Extract the [x, y] coordinate from the center of the cell holding the provided text.  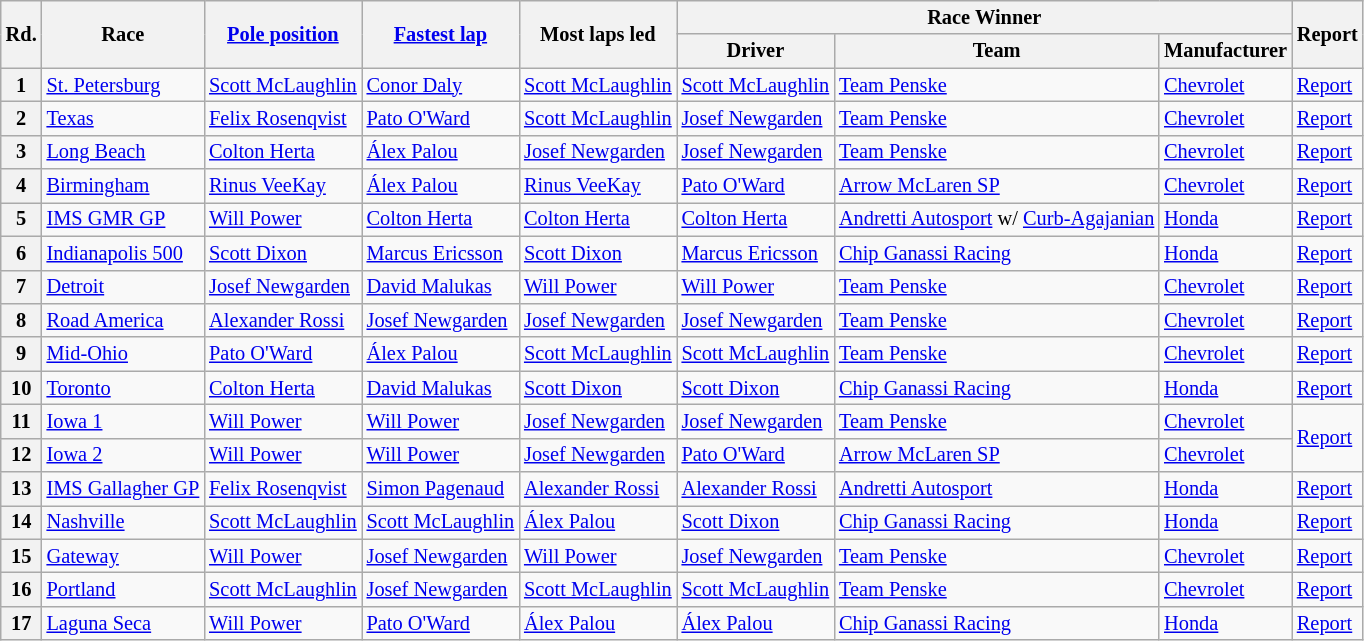
13 [22, 489]
Andretti Autosport [996, 489]
Gateway [124, 556]
Toronto [124, 388]
16 [22, 589]
Driver [756, 51]
10 [22, 388]
Texas [124, 118]
17 [22, 623]
5 [22, 219]
7 [22, 287]
Pole position [282, 34]
Road America [124, 320]
9 [22, 354]
Team [996, 51]
Mid-Ohio [124, 354]
11 [22, 421]
3 [22, 152]
Birmingham [124, 186]
Simon Pagenaud [440, 489]
IMS GMR GP [124, 219]
Iowa 1 [124, 421]
Long Beach [124, 152]
6 [22, 253]
Conor Daly [440, 85]
12 [22, 455]
Rd. [22, 34]
St. Petersburg [124, 85]
Nashville [124, 522]
Race [124, 34]
1 [22, 85]
8 [22, 320]
Indianapolis 500 [124, 253]
4 [22, 186]
Laguna Seca [124, 623]
Andretti Autosport w/ Curb-Agajanian [996, 219]
14 [22, 522]
Fastest lap [440, 34]
Race Winner [984, 17]
Iowa 2 [124, 455]
Manufacturer [1226, 51]
IMS Gallagher GP [124, 489]
Most laps led [598, 34]
Portland [124, 589]
2 [22, 118]
15 [22, 556]
Detroit [124, 287]
